For the text-containing cell, return its midpoint in [x, y] coordinate format. 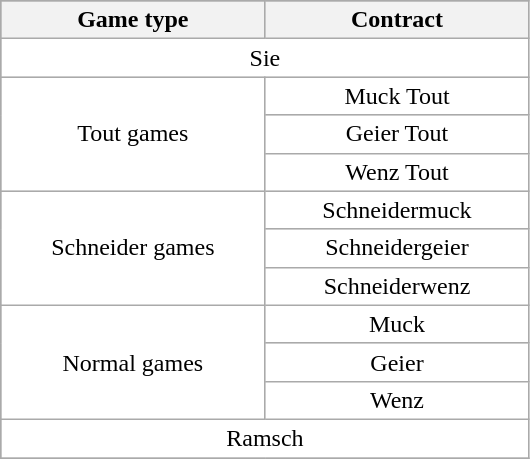
Muck [397, 324]
Schneider games [133, 248]
Contract [397, 20]
Schneidermuck [397, 210]
Muck Tout [397, 96]
Wenz Tout [397, 172]
Schneidergeier [397, 248]
Tout games [133, 134]
Geier Tout [397, 134]
Normal games [133, 362]
Ramsch [265, 438]
Game type [133, 20]
Geier [397, 362]
Schneiderwenz [397, 286]
Wenz [397, 400]
Sie [265, 58]
